For the text-containing cell, return its midpoint in (x, y) coordinate format. 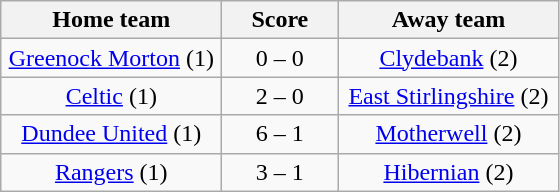
2 – 0 (280, 96)
Home team (112, 20)
0 – 0 (280, 58)
Motherwell (2) (448, 134)
Hibernian (2) (448, 172)
Celtic (1) (112, 96)
Rangers (1) (112, 172)
Score (280, 20)
3 – 1 (280, 172)
6 – 1 (280, 134)
Dundee United (1) (112, 134)
Greenock Morton (1) (112, 58)
East Stirlingshire (2) (448, 96)
Away team (448, 20)
Clydebank (2) (448, 58)
